Return [x, y] of the center of cell containing provided text 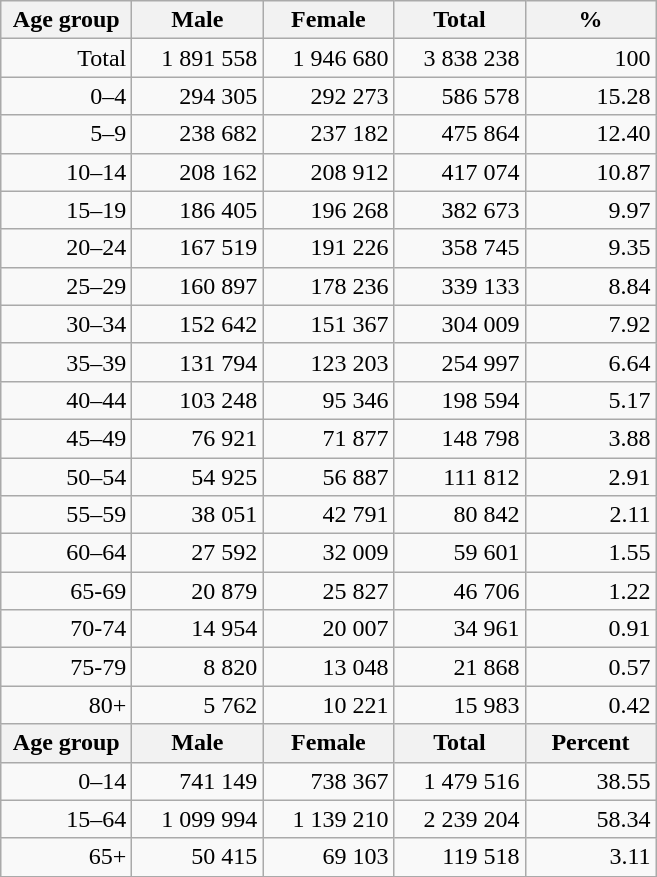
151 367 [328, 324]
1 479 516 [460, 781]
167 519 [198, 248]
186 405 [198, 210]
80 842 [460, 515]
358 745 [460, 248]
586 578 [460, 96]
65+ [66, 857]
71 877 [328, 438]
103 248 [198, 400]
123 203 [328, 362]
6.64 [590, 362]
304 009 [460, 324]
80+ [66, 705]
58.34 [590, 819]
10 221 [328, 705]
254 997 [460, 362]
208 162 [198, 172]
75-79 [66, 667]
12.40 [590, 134]
1.55 [590, 553]
0.91 [590, 629]
7.92 [590, 324]
475 864 [460, 134]
2.11 [590, 515]
55–59 [66, 515]
% [590, 20]
0.42 [590, 705]
40–44 [66, 400]
34 961 [460, 629]
50 415 [198, 857]
100 [590, 58]
10–14 [66, 172]
32 009 [328, 553]
382 673 [460, 210]
27 592 [198, 553]
198 594 [460, 400]
70-74 [66, 629]
208 912 [328, 172]
1 099 994 [198, 819]
1 139 210 [328, 819]
38 051 [198, 515]
148 798 [460, 438]
14 954 [198, 629]
5–9 [66, 134]
5.17 [590, 400]
20 879 [198, 591]
191 226 [328, 248]
20 007 [328, 629]
3.11 [590, 857]
1 946 680 [328, 58]
1.22 [590, 591]
45–49 [66, 438]
15 983 [460, 705]
65-69 [66, 591]
160 897 [198, 286]
741 149 [198, 781]
339 133 [460, 286]
294 305 [198, 96]
2.91 [590, 477]
111 812 [460, 477]
292 273 [328, 96]
178 236 [328, 286]
9.35 [590, 248]
20–24 [66, 248]
15–64 [66, 819]
0.57 [590, 667]
8 820 [198, 667]
54 925 [198, 477]
417 074 [460, 172]
0–4 [66, 96]
9.97 [590, 210]
8.84 [590, 286]
42 791 [328, 515]
69 103 [328, 857]
76 921 [198, 438]
3 838 238 [460, 58]
38.55 [590, 781]
13 048 [328, 667]
5 762 [198, 705]
59 601 [460, 553]
46 706 [460, 591]
10.87 [590, 172]
56 887 [328, 477]
237 182 [328, 134]
21 868 [460, 667]
25 827 [328, 591]
2 239 204 [460, 819]
15–19 [66, 210]
119 518 [460, 857]
25–29 [66, 286]
Percent [590, 743]
0–14 [66, 781]
196 268 [328, 210]
50–54 [66, 477]
738 367 [328, 781]
35–39 [66, 362]
152 642 [198, 324]
15.28 [590, 96]
60–64 [66, 553]
30–34 [66, 324]
131 794 [198, 362]
3.88 [590, 438]
95 346 [328, 400]
1 891 558 [198, 58]
238 682 [198, 134]
